From the cell containing the given text, extract its center point as [X, Y] coordinate. 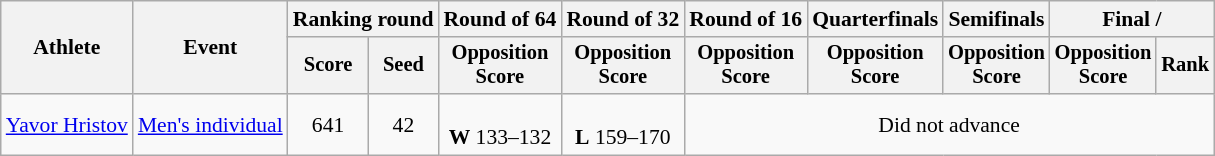
Round of 64 [500, 19]
Quarterfinals [875, 19]
Round of 32 [622, 19]
Ranking round [364, 19]
Round of 16 [746, 19]
Yavor Hristov [67, 124]
Rank [1185, 66]
Did not advance [949, 124]
Athlete [67, 48]
42 [403, 124]
Score [328, 66]
Semifinals [996, 19]
W 133–132 [500, 124]
Men's individual [210, 124]
L 159–170 [622, 124]
Event [210, 48]
Seed [403, 66]
Final / [1132, 19]
641 [328, 124]
